Return the (x, y) coordinate for the center point of the cell that contains the specified text.  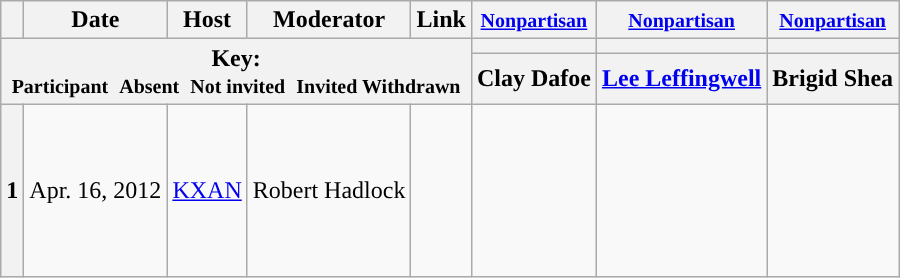
Link (441, 20)
KXAN (207, 190)
Clay Dafoe (534, 78)
Moderator (329, 20)
Apr. 16, 2012 (96, 190)
Robert Hadlock (329, 190)
Brigid Shea (833, 78)
Key: Participant Absent Not invited Invited Withdrawn (236, 72)
Date (96, 20)
Host (207, 20)
Lee Leffingwell (681, 78)
1 (12, 190)
